Return the (x, y) coordinate for the center point of the cell that contains the specified text.  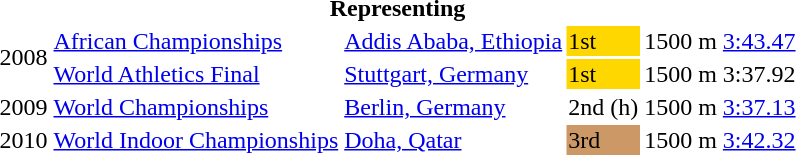
Doha, Qatar (454, 140)
World Athletics Final (196, 74)
World Championships (196, 107)
Addis Ababa, Ethiopia (454, 41)
African Championships (196, 41)
2nd (h) (604, 107)
Berlin, Germany (454, 107)
World Indoor Championships (196, 140)
Stuttgart, Germany (454, 74)
3rd (604, 140)
